Detect which cell encompasses the target text, then output its (X, Y) center coordinate. 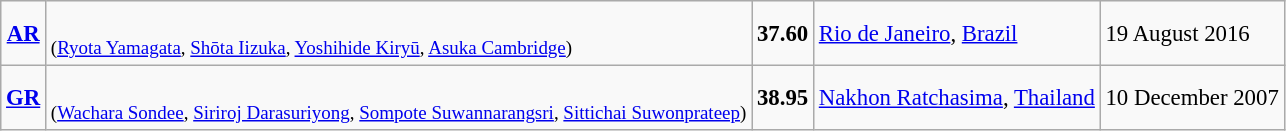
Rio de Janeiro, Brazil (956, 34)
(Wachara Sondee, Siriroj Darasuriyong, Sompote Suwannarangsri, Sittichai Suwonprateep) (399, 98)
19 August 2016 (1192, 34)
Nakhon Ratchasima, Thailand (956, 98)
GR (24, 98)
38.95 (783, 98)
(Ryota Yamagata, Shōta Iizuka, Yoshihide Kiryū, Asuka Cambridge) (399, 34)
37.60 (783, 34)
10 December 2007 (1192, 98)
AR (24, 34)
